Search for the cell housing the specified text and yield its (x, y) center coordinate. 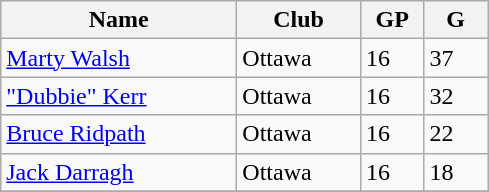
Name (119, 20)
GP (392, 20)
Marty Walsh (119, 58)
"Dubbie" Kerr (119, 96)
22 (456, 134)
Bruce Ridpath (119, 134)
32 (456, 96)
Jack Darragh (119, 172)
37 (456, 58)
G (456, 20)
Club (299, 20)
18 (456, 172)
